Extract the [X, Y] coordinate from the center of the cell holding the provided text.  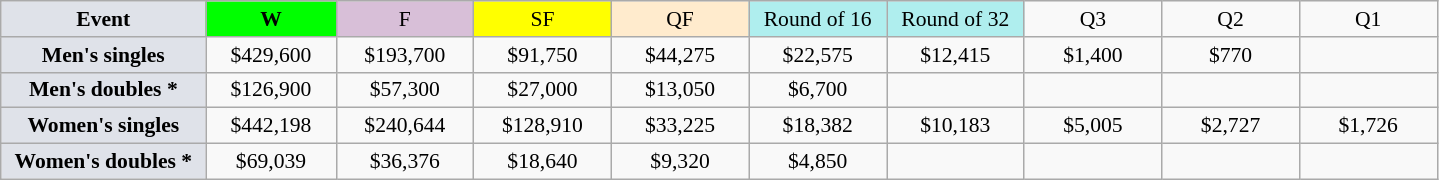
$126,900 [271, 90]
Q1 [1368, 19]
$22,575 [818, 55]
$1,726 [1368, 126]
$27,000 [543, 90]
$9,320 [680, 162]
$442,198 [271, 126]
Women's doubles * [104, 162]
$36,376 [405, 162]
$91,750 [543, 55]
$240,644 [405, 126]
Event [104, 19]
$1,400 [1093, 55]
$429,600 [271, 55]
Women's singles [104, 126]
$69,039 [271, 162]
$2,727 [1231, 126]
$18,382 [818, 126]
$770 [1231, 55]
$10,183 [955, 126]
Men's singles [104, 55]
$18,640 [543, 162]
$44,275 [680, 55]
F [405, 19]
QF [680, 19]
W [271, 19]
Round of 16 [818, 19]
$128,910 [543, 126]
Round of 32 [955, 19]
$193,700 [405, 55]
$5,005 [1093, 126]
$13,050 [680, 90]
$6,700 [818, 90]
$57,300 [405, 90]
Men's doubles * [104, 90]
$4,850 [818, 162]
$33,225 [680, 126]
Q3 [1093, 19]
$12,415 [955, 55]
Q2 [1231, 19]
SF [543, 19]
